Pinpoint the cell where the given text exists, returning its (x, y) midpoint coordinate. 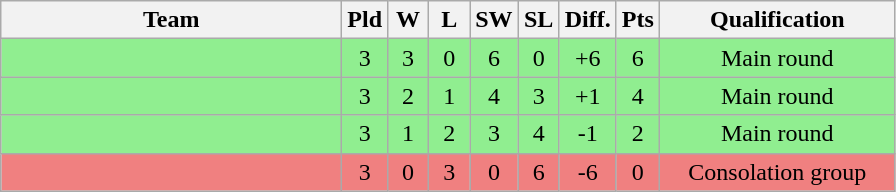
Pts (638, 20)
Consolation group (777, 172)
Pld (365, 20)
-6 (588, 172)
+6 (588, 58)
Diff. (588, 20)
SL (538, 20)
Team (172, 20)
Qualification (777, 20)
W (408, 20)
+1 (588, 96)
-1 (588, 134)
L (450, 20)
SW (494, 20)
